Identify which cell holds the provided text, then report its (x, y) central coordinate. 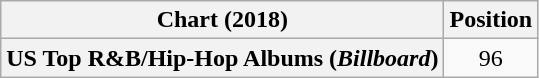
96 (491, 58)
Position (491, 20)
US Top R&B/Hip-Hop Albums (Billboard) (222, 58)
Chart (2018) (222, 20)
